Return (x, y) of the center of cell containing provided text 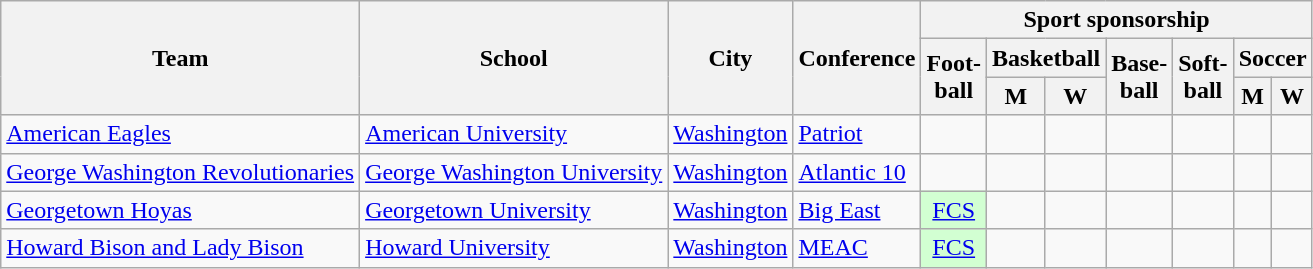
Atlantic 10 (857, 172)
George Washington Revolutionaries (180, 172)
Georgetown University (514, 210)
Soft-ball (1203, 77)
George Washington University (514, 172)
City (730, 58)
Georgetown Hoyas (180, 210)
Base-ball (1140, 77)
Sport sponsorship (1116, 20)
Patriot (857, 134)
Howard University (514, 248)
School (514, 58)
Howard Bison and Lady Bison (180, 248)
MEAC (857, 248)
Conference (857, 58)
American University (514, 134)
Big East (857, 210)
Basketball (1046, 58)
Soccer (1272, 58)
Team (180, 58)
American Eagles (180, 134)
Foot-ball (954, 77)
